Find where the given text appears and provide that cell's center as (X, Y) coordinate. 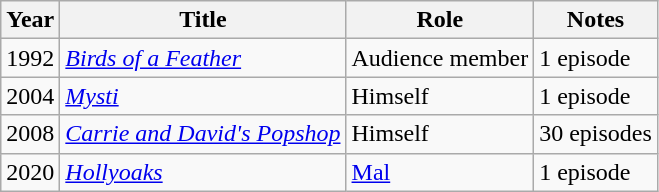
Audience member (440, 58)
Year (30, 20)
Title (203, 20)
Notes (596, 20)
30 episodes (596, 134)
1992 (30, 58)
Role (440, 20)
2008 (30, 134)
Mal (440, 172)
2020 (30, 172)
Mysti (203, 96)
Hollyoaks (203, 172)
Birds of a Feather (203, 58)
Carrie and David's Popshop (203, 134)
2004 (30, 96)
